Output the (x, y) coordinate of the center of the cell containing the given text.  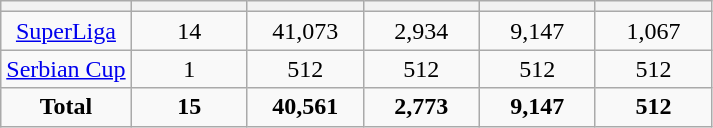
2,934 (421, 31)
2,773 (421, 107)
15 (189, 107)
Serbian Cup (66, 69)
14 (189, 31)
Total (66, 107)
1 (189, 69)
41,073 (305, 31)
40,561 (305, 107)
1,067 (653, 31)
SuperLiga (66, 31)
